Find where the given text appears and provide that cell's center as (X, Y) coordinate. 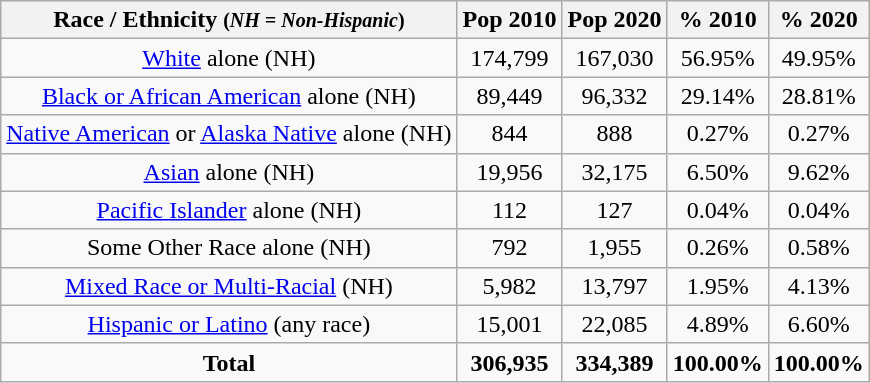
127 (614, 210)
Black or African American alone (NH) (229, 96)
White alone (NH) (229, 58)
167,030 (614, 58)
0.58% (818, 248)
19,956 (510, 172)
% 2020 (818, 20)
56.95% (718, 58)
888 (614, 134)
334,389 (614, 362)
4.13% (818, 286)
112 (510, 210)
32,175 (614, 172)
0.26% (718, 248)
89,449 (510, 96)
49.95% (818, 58)
96,332 (614, 96)
Pop 2020 (614, 20)
Total (229, 362)
22,085 (614, 324)
Mixed Race or Multi-Racial (NH) (229, 286)
844 (510, 134)
Race / Ethnicity (NH = Non-Hispanic) (229, 20)
5,982 (510, 286)
306,935 (510, 362)
28.81% (818, 96)
174,799 (510, 58)
1.95% (718, 286)
29.14% (718, 96)
6.50% (718, 172)
Pop 2010 (510, 20)
15,001 (510, 324)
13,797 (614, 286)
1,955 (614, 248)
9.62% (818, 172)
Hispanic or Latino (any race) (229, 324)
Pacific Islander alone (NH) (229, 210)
Asian alone (NH) (229, 172)
Some Other Race alone (NH) (229, 248)
6.60% (818, 324)
% 2010 (718, 20)
Native American or Alaska Native alone (NH) (229, 134)
792 (510, 248)
4.89% (718, 324)
